Determine the (x, y) coordinate at the center of the cell enclosing the given text.  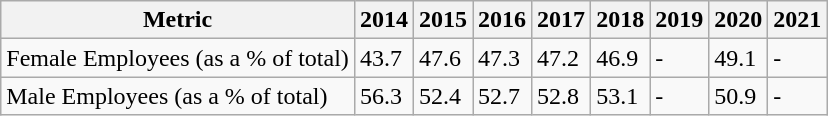
53.1 (620, 96)
56.3 (384, 96)
2018 (620, 20)
49.1 (738, 58)
Metric (178, 20)
Female Employees (as a % of total) (178, 58)
52.8 (562, 96)
50.9 (738, 96)
52.7 (502, 96)
2014 (384, 20)
2016 (502, 20)
2021 (798, 20)
2020 (738, 20)
47.6 (442, 58)
2017 (562, 20)
2015 (442, 20)
Male Employees (as a % of total) (178, 96)
52.4 (442, 96)
2019 (680, 20)
43.7 (384, 58)
46.9 (620, 58)
47.3 (502, 58)
47.2 (562, 58)
